Return the [X, Y] coordinate for the center point of the cell that contains the specified text.  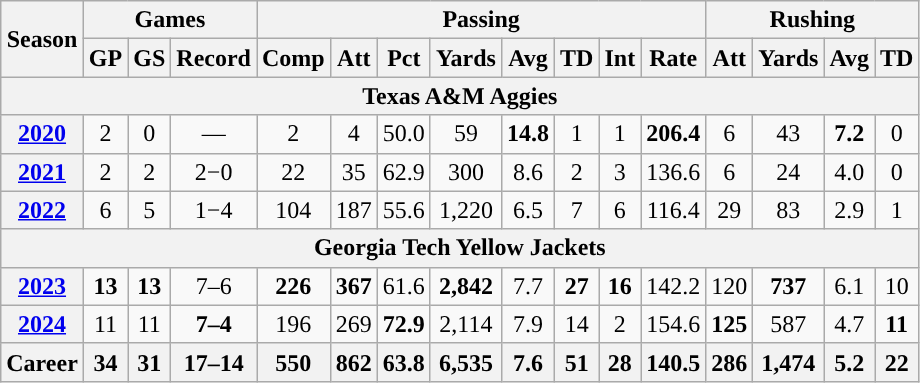
GS [150, 58]
7–6 [214, 286]
Career [42, 362]
862 [354, 362]
28 [620, 362]
226 [293, 286]
17–14 [214, 362]
2024 [42, 324]
Georgia Tech Yellow Jackets [460, 248]
59 [466, 134]
Record [214, 58]
10 [896, 286]
206.4 [674, 134]
269 [354, 324]
Rate [674, 58]
104 [293, 210]
7.9 [528, 324]
116.4 [674, 210]
367 [354, 286]
2,114 [466, 324]
2020 [42, 134]
1,220 [466, 210]
2.9 [850, 210]
196 [293, 324]
737 [788, 286]
286 [730, 362]
6.5 [528, 210]
14 [577, 324]
6,535 [466, 362]
4 [354, 134]
29 [730, 210]
587 [788, 324]
7–4 [214, 324]
34 [105, 362]
Texas A&M Aggies [460, 96]
Games [170, 20]
Rushing [812, 20]
5 [150, 210]
24 [788, 172]
Pct [404, 58]
31 [150, 362]
142.2 [674, 286]
2,842 [466, 286]
83 [788, 210]
35 [354, 172]
1−4 [214, 210]
— [214, 134]
4.0 [850, 172]
125 [730, 324]
7.2 [850, 134]
5.2 [850, 362]
4.7 [850, 324]
2023 [42, 286]
7 [577, 210]
27 [577, 286]
Season [42, 39]
187 [354, 210]
550 [293, 362]
16 [620, 286]
Passing [480, 20]
43 [788, 134]
2−0 [214, 172]
3 [620, 172]
1,474 [788, 362]
62.9 [404, 172]
6.1 [850, 286]
2022 [42, 210]
51 [577, 362]
Comp [293, 58]
120 [730, 286]
154.6 [674, 324]
Int [620, 58]
8.6 [528, 172]
2021 [42, 172]
136.6 [674, 172]
GP [105, 58]
300 [466, 172]
61.6 [404, 286]
63.8 [404, 362]
72.9 [404, 324]
50.0 [404, 134]
7.6 [528, 362]
7.7 [528, 286]
14.8 [528, 134]
55.6 [404, 210]
140.5 [674, 362]
